Return the (X, Y) coordinate for the center point of the cell that contains the specified text.  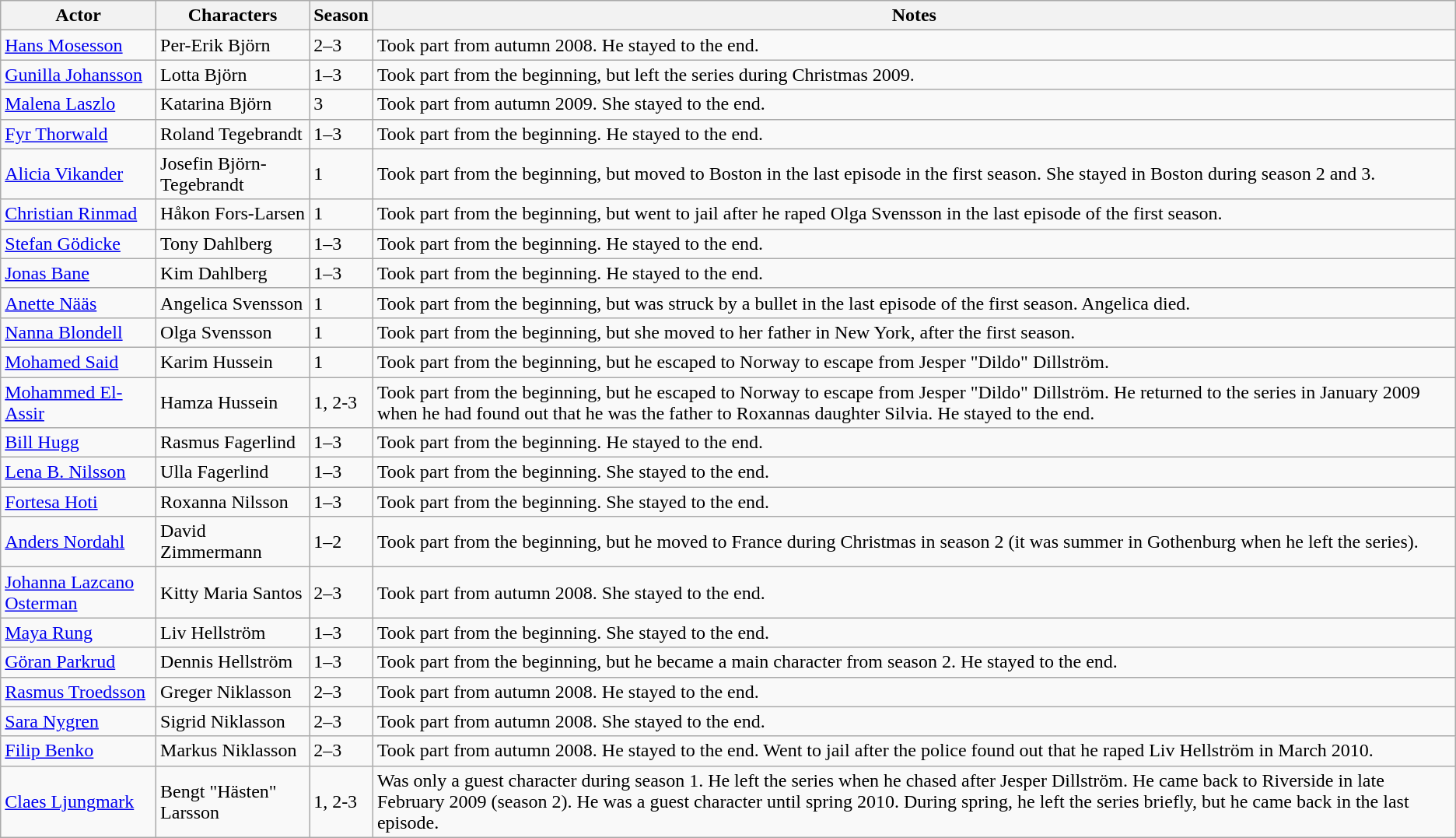
Actor (79, 16)
Sara Nygren (79, 721)
Hans Mosesson (79, 45)
Fortesa Hoti (79, 502)
Liv Hellström (233, 633)
Nanna Blondell (79, 332)
Johanna Lazcano Osterman (79, 593)
Lena B. Nilsson (79, 472)
Notes (914, 16)
Took part from autumn 2008. He stayed to the end. Went to jail after the police found out that he raped Liv Hellström in March 2010. (914, 751)
Anette Nääs (79, 303)
Bill Hugg (79, 443)
Gunilla Johansson (79, 75)
Lotta Björn (233, 75)
Olga Svensson (233, 332)
Took part from the beginning, but moved to Boston in the last episode in the first season. She stayed in Boston during season 2 and 3. (914, 174)
Took part from the beginning, but was struck by a bullet in the last episode of the first season. Angelica died. (914, 303)
Roland Tegebrandt (233, 134)
Took part from the beginning, but went to jail after he raped Olga Svensson in the last episode of the first season. (914, 214)
Markus Niklasson (233, 751)
Malena Laszlo (79, 104)
Göran Parkrud (79, 662)
Took part from the beginning, but he moved to France during Christmas in season 2 (it was summer in Gothenburg when he left the series). (914, 542)
Christian Rinmad (79, 214)
Took part from the beginning, but left the series during Christmas 2009. (914, 75)
Rasmus Fagerlind (233, 443)
Josefin Björn-Tegebrandt (233, 174)
Fyr Thorwald (79, 134)
Anders Nordahl (79, 542)
Stefan Gödicke (79, 244)
Season (341, 16)
Took part from the beginning, but he became a main character from season 2. He stayed to the end. (914, 662)
Hamza Hussein (233, 401)
Rasmus Troedsson (79, 692)
Tony Dahlberg (233, 244)
Took part from the beginning, but she moved to her father in New York, after the first season. (914, 332)
Håkon Fors-Larsen (233, 214)
Dennis Hellström (233, 662)
Kitty Maria Santos (233, 593)
Ulla Fagerlind (233, 472)
Sigrid Niklasson (233, 721)
Took part from the beginning, but he escaped to Norway to escape from Jesper "Dildo" Dillström. (914, 362)
Roxanna Nilsson (233, 502)
Karim Hussein (233, 362)
Angelica Svensson (233, 303)
Claes Ljungmark (79, 801)
Kim Dahlberg (233, 273)
Greger Niklasson (233, 692)
1–2 (341, 542)
Mohammed El-Assir (79, 401)
Katarina Björn (233, 104)
Jonas Bane (79, 273)
Took part from autumn 2009. She stayed to the end. (914, 104)
Alicia Vikander (79, 174)
Characters (233, 16)
3 (341, 104)
Bengt "Hästen" Larsson (233, 801)
Mohamed Said (79, 362)
David Zimmermann (233, 542)
Per-Erik Björn (233, 45)
Maya Rung (79, 633)
Filip Benko (79, 751)
